For the text-containing cell, return its midpoint in [X, Y] coordinate format. 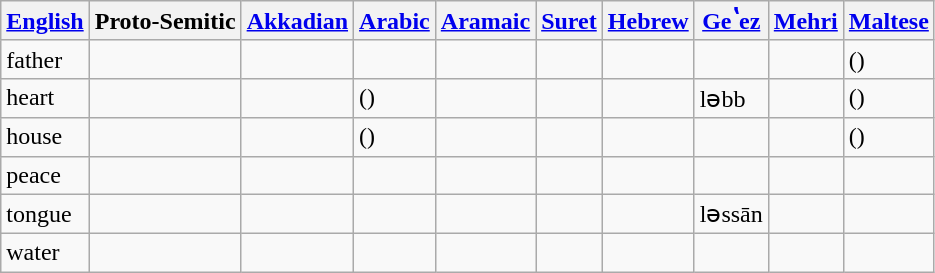
house [45, 137]
Akkadian [297, 21]
ləssān [731, 214]
English [45, 21]
peace [45, 175]
heart [45, 98]
Hebrew [648, 21]
water [45, 253]
ləbb [731, 98]
Proto-Semitic [165, 21]
Suret [570, 21]
father [45, 59]
Geʽez [731, 21]
Arabic [395, 21]
Mehri [806, 21]
Maltese [888, 21]
Aramaic [485, 21]
tongue [45, 214]
